Find where the given text appears and provide that cell's center as (x, y) coordinate. 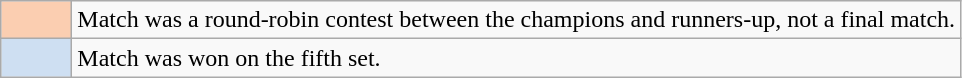
Match was won on the fifth set. (516, 58)
Match was a round-robin contest between the champions and runners-up, not a final match. (516, 20)
